Search for the cell housing the specified text and yield its [x, y] center coordinate. 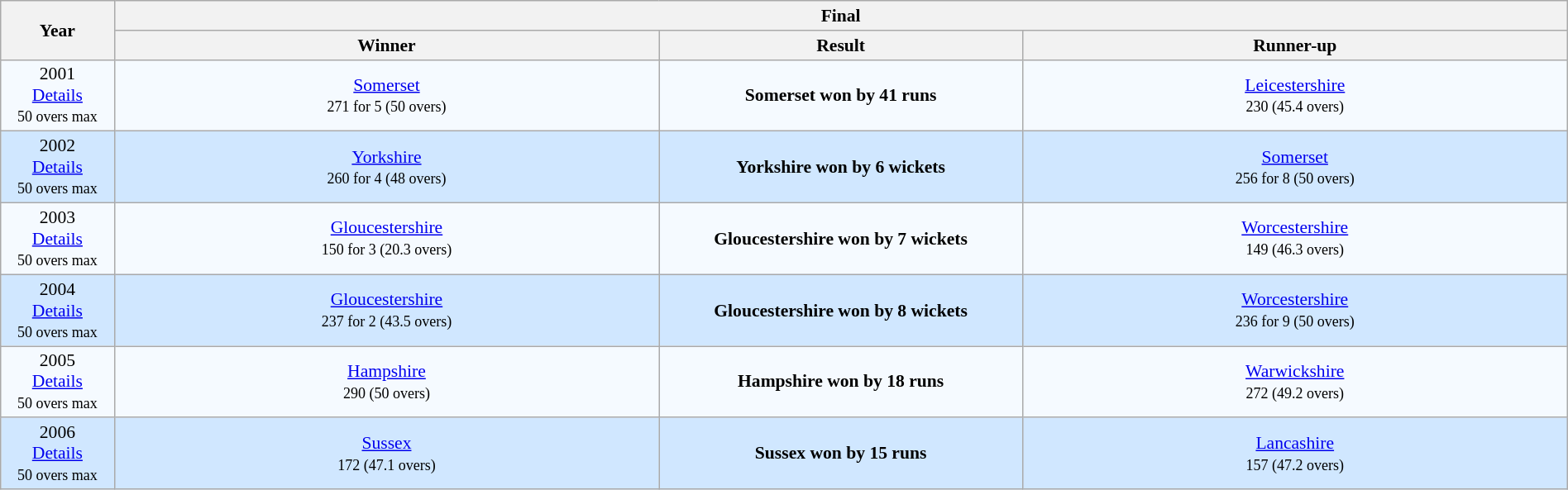
Worcestershire236 for 9 (50 overs) [1295, 311]
Hampshire290 (50 overs) [387, 382]
Final [840, 16]
2004Details50 overs max [58, 311]
Year [58, 30]
Gloucestershire150 for 3 (20.3 overs) [387, 240]
Result [840, 45]
Somerset256 for 8 (50 overs) [1295, 167]
Somerset271 for 5 (50 overs) [387, 96]
2006Details50 overs max [58, 454]
2003Details50 overs max [58, 240]
2005Details50 overs max [58, 382]
Gloucestershire won by 7 wickets [840, 240]
Worcestershire149 (46.3 overs) [1295, 240]
2002Details50 overs max [58, 167]
Sussex won by 15 runs [840, 454]
Gloucestershire won by 8 wickets [840, 311]
Yorkshire260 for 4 (48 overs) [387, 167]
Leicestershire230 (45.4 overs) [1295, 96]
Gloucestershire237 for 2 (43.5 overs) [387, 311]
Hampshire won by 18 runs [840, 382]
Winner [387, 45]
2001Details50 overs max [58, 96]
Lancashire157 (47.2 overs) [1295, 454]
Sussex172 (47.1 overs) [387, 454]
Somerset won by 41 runs [840, 96]
Yorkshire won by 6 wickets [840, 167]
Warwickshire272 (49.2 overs) [1295, 382]
Runner-up [1295, 45]
